Scan for the cell matching the given text and deliver its [X, Y] coordinate at center. 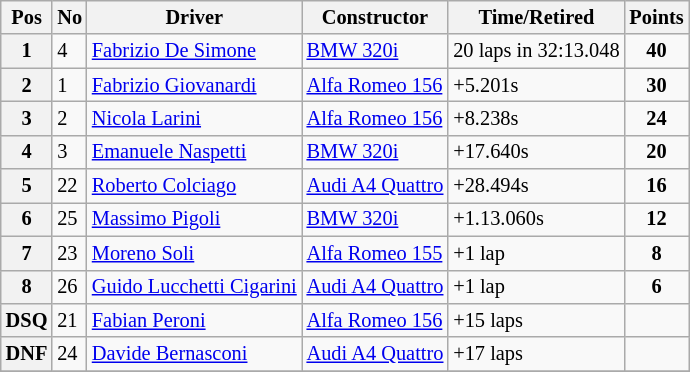
Emanuele Naspetti [194, 152]
Roberto Colciago [194, 186]
Guido Lucchetti Cigarini [194, 287]
22 [70, 186]
Massimo Pigoli [194, 219]
+17 laps [536, 354]
16 [656, 186]
Pos [27, 17]
12 [656, 219]
Fabrizio Giovanardi [194, 85]
Fabian Peroni [194, 320]
26 [70, 287]
+8.238s [536, 118]
21 [70, 320]
+28.494s [536, 186]
+5.201s [536, 85]
40 [656, 51]
Davide Bernasconi [194, 354]
Nicola Larini [194, 118]
Driver [194, 17]
Time/Retired [536, 17]
20 [656, 152]
Constructor [376, 17]
20 laps in 32:13.048 [536, 51]
No [70, 17]
Fabrizio De Simone [194, 51]
+17.640s [536, 152]
Alfa Romeo 155 [376, 253]
25 [70, 219]
Moreno Soli [194, 253]
7 [27, 253]
30 [656, 85]
23 [70, 253]
+1.13.060s [536, 219]
DNF [27, 354]
DSQ [27, 320]
+15 laps [536, 320]
Points [656, 17]
5 [27, 186]
